Return the (X, Y) coordinate for the center point of the cell that contains the specified text.  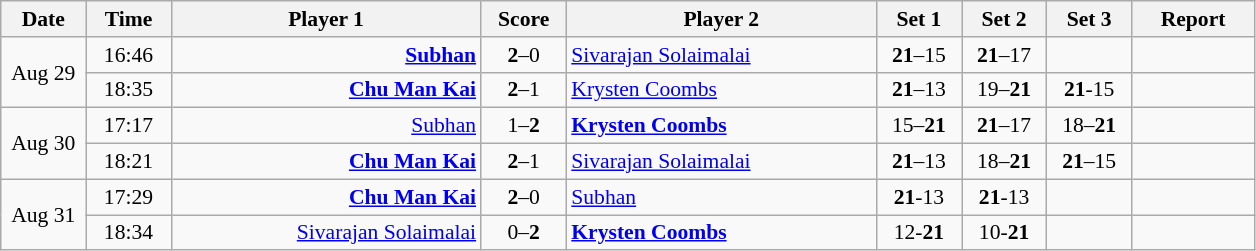
17:29 (128, 197)
16:46 (128, 55)
15–21 (918, 126)
Set 3 (1090, 19)
1–2 (524, 126)
18:21 (128, 162)
Report (1194, 19)
12-21 (918, 233)
17:17 (128, 126)
Date (44, 19)
Score (524, 19)
19–21 (1004, 90)
10-21 (1004, 233)
18:35 (128, 90)
Player 2 (721, 19)
0–2 (524, 233)
Aug 30 (44, 144)
Player 1 (326, 19)
Set 1 (918, 19)
21-15 (1090, 90)
18:34 (128, 233)
Aug 31 (44, 214)
Time (128, 19)
Set 2 (1004, 19)
Aug 29 (44, 72)
